For the text-containing cell, return its midpoint in (x, y) coordinate format. 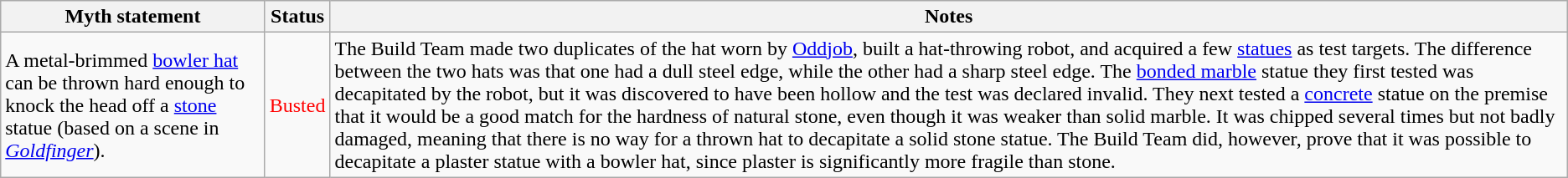
A metal-brimmed bowler hat can be thrown hard enough to knock the head off a stone statue (based on a scene in Goldfinger). (132, 105)
Notes (948, 17)
Busted (297, 105)
Myth statement (132, 17)
Status (297, 17)
